Determine the [x, y] coordinate at the center of the cell enclosing the given text.  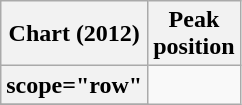
Chart (2012) [74, 34]
scope="row" [74, 85]
Peakposition [194, 34]
